Capture the cell that displays the provided text and extract its [x, y] central coordinate. 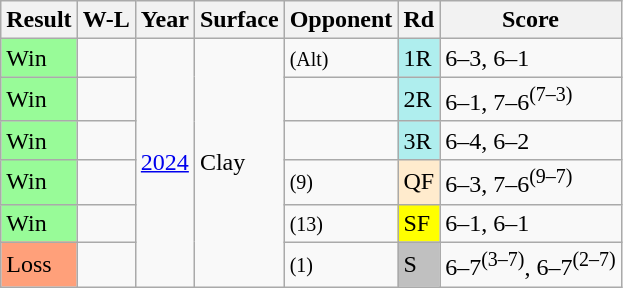
(9) [341, 182]
(1) [341, 264]
6–1, 7–6(7–3) [531, 100]
6–3, 7–6(9–7) [531, 182]
3R [419, 140]
SF [419, 223]
(Alt) [341, 58]
2024 [164, 163]
1R [419, 58]
6–3, 6–1 [531, 58]
Result [39, 20]
2R [419, 100]
Opponent [341, 20]
(13) [341, 223]
QF [419, 182]
S [419, 264]
6–4, 6–2 [531, 140]
W-L [106, 20]
Rd [419, 20]
Loss [39, 264]
6–1, 6–1 [531, 223]
Year [164, 20]
Score [531, 20]
6–7(3–7), 6–7(2–7) [531, 264]
Clay [239, 163]
Surface [239, 20]
